Search for the cell housing the specified text and yield its [X, Y] center coordinate. 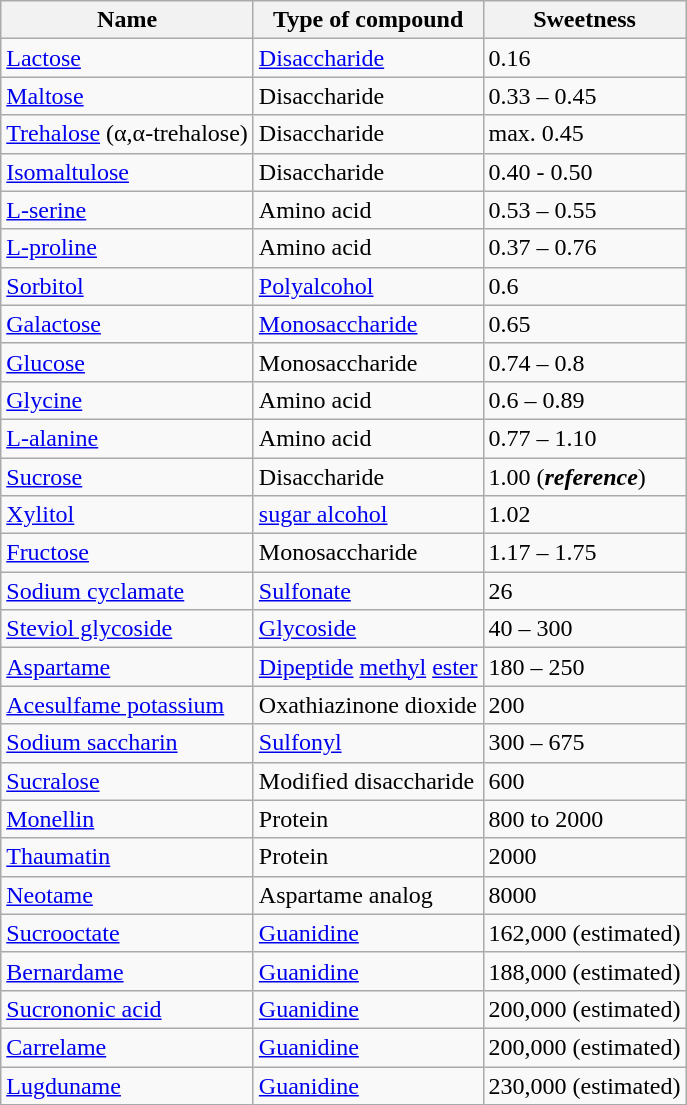
Carrelame [128, 1047]
Polyalcohol [368, 286]
1.02 [584, 515]
Xylitol [128, 515]
Trehalose (α,α-trehalose) [128, 134]
2000 [584, 857]
Neotame [128, 895]
Dipeptide methyl ester [368, 667]
Sulfonate [368, 591]
Acesulfame potassium [128, 705]
1.17 – 1.75 [584, 553]
Isomaltulose [128, 172]
0.77 – 1.10 [584, 438]
Aspartame [128, 667]
600 [584, 781]
0.40 - 0.50 [584, 172]
200 [584, 705]
Sucrononic acid [128, 1009]
8000 [584, 895]
Type of compound [368, 20]
Sucralose [128, 781]
Glucose [128, 362]
180 – 250 [584, 667]
Lactose [128, 58]
Sucrose [128, 477]
Thaumatin [128, 857]
1.00 (reference) [584, 477]
Sweetness [584, 20]
L-proline [128, 248]
800 to 2000 [584, 819]
0.16 [584, 58]
26 [584, 591]
0.74 – 0.8 [584, 362]
230,000 (estimated) [584, 1085]
Bernardame [128, 971]
Sucrooctate [128, 933]
0.6 – 0.89 [584, 400]
Glycine [128, 400]
Modified disaccharide [368, 781]
max. 0.45 [584, 134]
L-alanine [128, 438]
0.65 [584, 324]
Sodium cyclamate [128, 591]
L-serine [128, 210]
Maltose [128, 96]
40 – 300 [584, 629]
0.33 – 0.45 [584, 96]
162,000 (estimated) [584, 933]
Monellin [128, 819]
0.6 [584, 286]
0.37 – 0.76 [584, 248]
sugar alcohol [368, 515]
Fructose [128, 553]
0.53 – 0.55 [584, 210]
Lugduname [128, 1085]
Sulfonyl [368, 743]
Sodium saccharin [128, 743]
Name [128, 20]
Steviol glycoside [128, 629]
300 – 675 [584, 743]
Glycoside [368, 629]
188,000 (estimated) [584, 971]
Galactose [128, 324]
Oxathiazinone dioxide [368, 705]
Sorbitol [128, 286]
Aspartame analog [368, 895]
